Scan for the cell matching the given text and deliver its [X, Y] coordinate at center. 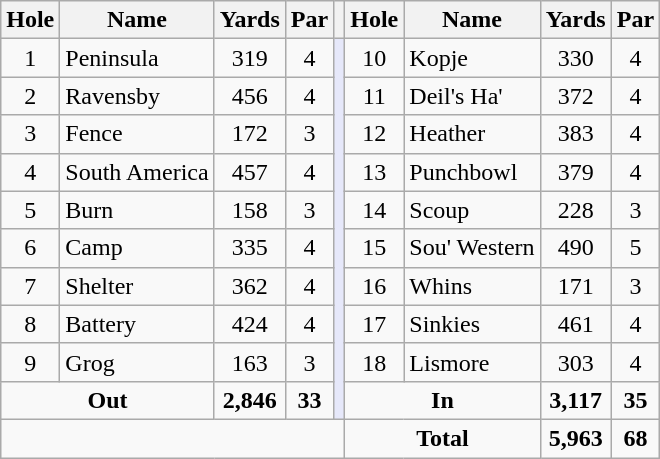
490 [576, 248]
In [442, 400]
14 [374, 210]
10 [374, 58]
Ravensby [137, 96]
35 [635, 400]
Grog [137, 362]
12 [374, 134]
Punchbowl [472, 172]
228 [576, 210]
Sinkies [472, 324]
9 [30, 362]
Sou' Western [472, 248]
Peninsula [137, 58]
68 [635, 438]
Total [442, 438]
Scoup [472, 210]
16 [374, 286]
Shelter [137, 286]
Out [108, 400]
6 [30, 248]
2 [30, 96]
Deil's Ha' [472, 96]
379 [576, 172]
17 [374, 324]
Heather [472, 134]
372 [576, 96]
8 [30, 324]
1 [30, 58]
303 [576, 362]
163 [250, 362]
172 [250, 134]
Battery [137, 324]
Camp [137, 248]
15 [374, 248]
319 [250, 58]
Lismore [472, 362]
3,117 [576, 400]
Burn [137, 210]
7 [30, 286]
456 [250, 96]
13 [374, 172]
33 [309, 400]
335 [250, 248]
5,963 [576, 438]
158 [250, 210]
362 [250, 286]
330 [576, 58]
171 [576, 286]
Kopje [472, 58]
18 [374, 362]
424 [250, 324]
2,846 [250, 400]
11 [374, 96]
South America [137, 172]
457 [250, 172]
Whins [472, 286]
Fence [137, 134]
461 [576, 324]
383 [576, 134]
